Pinpoint the cell where the given text exists, returning its [x, y] midpoint coordinate. 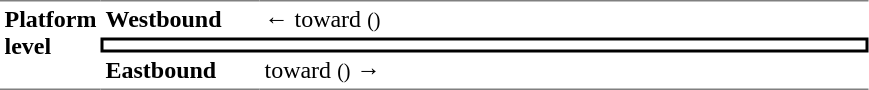
Westbound [180, 19]
toward () → [564, 71]
← toward () [564, 19]
Platform level [50, 45]
Eastbound [180, 71]
